Return [X, Y] of the center of cell containing provided text 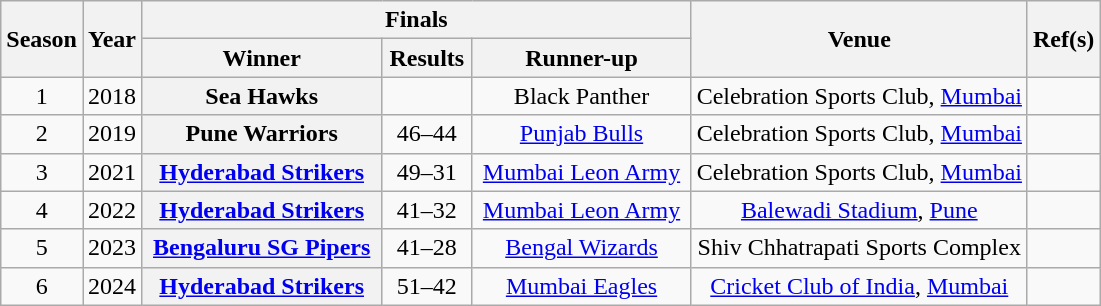
2018 [112, 96]
2023 [112, 248]
Season [42, 39]
2021 [112, 172]
41–32 [427, 210]
Venue [859, 39]
Finals [417, 20]
2024 [112, 286]
Sea Hawks [262, 96]
Bengaluru SG Pipers [262, 248]
Cricket Club of India, Mumbai [859, 286]
Black Panther [582, 96]
Bengal Wizards [582, 248]
Shiv Chhatrapati Sports Complex [859, 248]
Ref(s) [1063, 39]
Punjab Bulls [582, 134]
Year [112, 39]
Mumbai Eagles [582, 286]
Pune Warriors [262, 134]
3 [42, 172]
Balewadi Stadium, Pune [859, 210]
46–44 [427, 134]
Runner-up [582, 58]
Results [427, 58]
4 [42, 210]
1 [42, 96]
41–28 [427, 248]
2022 [112, 210]
51–42 [427, 286]
Winner [262, 58]
2 [42, 134]
5 [42, 248]
49–31 [427, 172]
2019 [112, 134]
6 [42, 286]
